Determine the [x, y] coordinate at the center of the cell enclosing the given text.  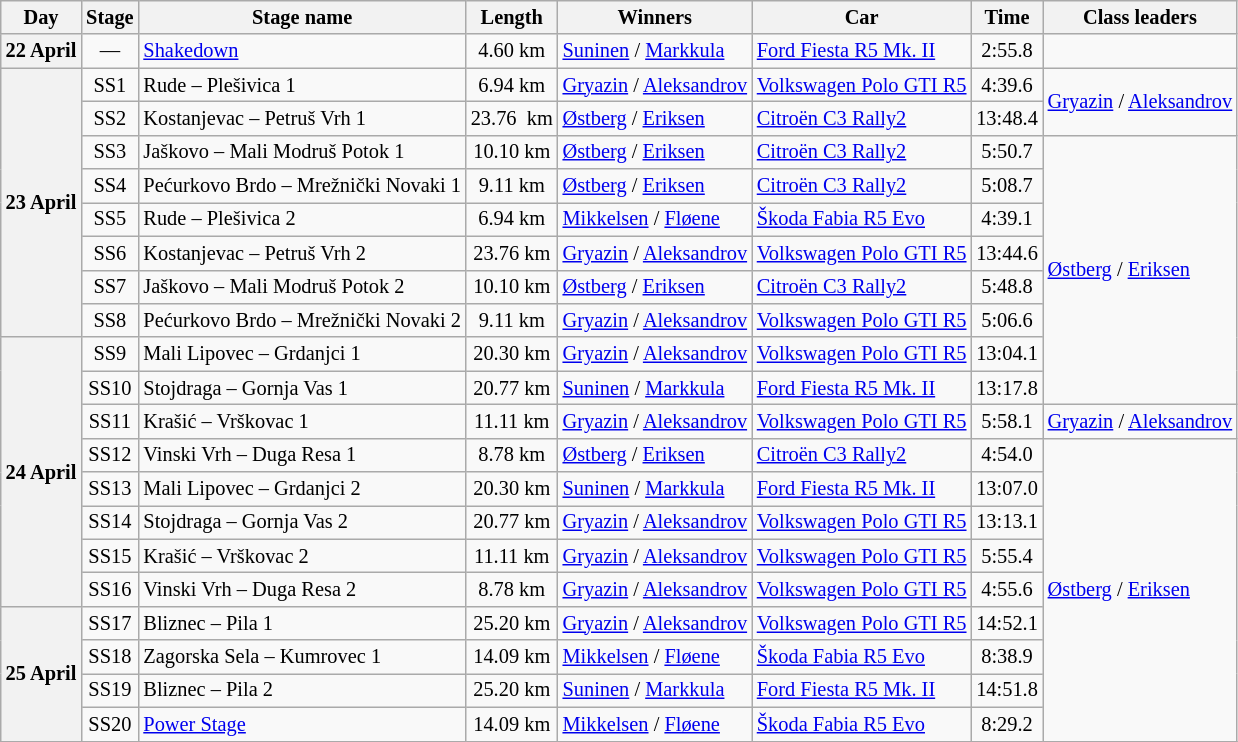
SS15 [110, 556]
23 April [41, 202]
Jaškovo – Mali Modruš Potok 1 [302, 152]
Bliznec – Pila 1 [302, 623]
13:17.8 [1006, 388]
4:39.6 [1006, 85]
SS12 [110, 455]
Car [862, 17]
SS20 [110, 724]
4:39.1 [1006, 219]
14:51.8 [1006, 690]
5:06.6 [1006, 320]
13:13.1 [1006, 522]
SS7 [110, 287]
Rude – Plešivica 2 [302, 219]
24 April [41, 472]
4:54.0 [1006, 455]
SS5 [110, 219]
Power Stage [302, 724]
5:48.8 [1006, 287]
SS8 [110, 320]
SS11 [110, 421]
SS19 [110, 690]
Krašić – Vrškovac 2 [302, 556]
8:38.9 [1006, 657]
SS1 [110, 85]
13:04.1 [1006, 354]
Mali Lipovec – Grdanjci 2 [302, 489]
Bliznec – Pila 2 [302, 690]
13:44.6 [1006, 253]
Pećurkovo Brdo – Mrežnički Novaki 2 [302, 320]
SS14 [110, 522]
SS10 [110, 388]
25 April [41, 674]
5:08.7 [1006, 186]
SS3 [110, 152]
SS18 [110, 657]
8:29.2 [1006, 724]
Stojdraga – Gornja Vas 1 [302, 388]
SS13 [110, 489]
Rude – Plešivica 1 [302, 85]
4:55.6 [1006, 589]
SS16 [110, 589]
Jaškovo – Mali Modruš Potok 2 [302, 287]
Vinski Vrh – Duga Resa 1 [302, 455]
Stage name [302, 17]
4.60 km [512, 51]
22 April [41, 51]
Vinski Vrh – Duga Resa 2 [302, 589]
Krašić – Vrškovac 1 [302, 421]
Zagorska Sela – Kumrovec 1 [302, 657]
Pećurkovo Brdo – Mrežnički Novaki 1 [302, 186]
Stage [110, 17]
SS4 [110, 186]
5:55.4 [1006, 556]
Kostanjevac – Petruš Vrh 2 [302, 253]
5:50.7 [1006, 152]
Time [1006, 17]
13:07.0 [1006, 489]
SS17 [110, 623]
Winners [655, 17]
SS2 [110, 118]
Day [41, 17]
5:58.1 [1006, 421]
Length [512, 17]
14:52.1 [1006, 623]
Kostanjevac – Petruš Vrh 1 [302, 118]
Shakedown [302, 51]
Class leaders [1140, 17]
2:55.8 [1006, 51]
13:48.4 [1006, 118]
Mali Lipovec – Grdanjci 1 [302, 354]
Stojdraga – Gornja Vas 2 [302, 522]
SS6 [110, 253]
SS9 [110, 354]
— [110, 51]
